Pinpoint the cell where the given text exists, returning its [x, y] midpoint coordinate. 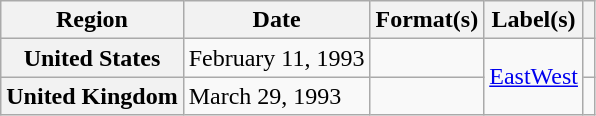
Date [276, 20]
United Kingdom [92, 96]
February 11, 1993 [276, 58]
United States [92, 58]
March 29, 1993 [276, 96]
Format(s) [427, 20]
Label(s) [534, 20]
Region [92, 20]
EastWest [534, 77]
